Pinpoint the cell where the given text exists, returning its (x, y) midpoint coordinate. 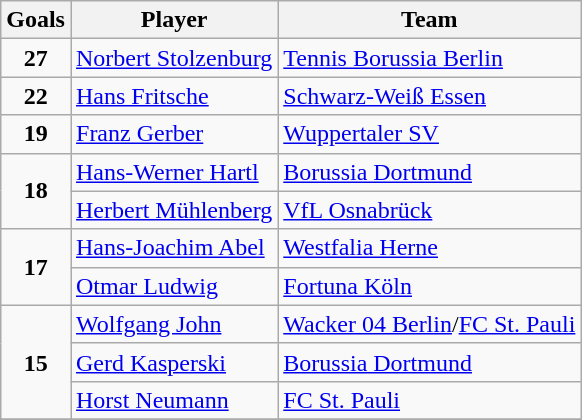
Wuppertaler SV (430, 134)
Gerd Kasperski (174, 362)
19 (36, 134)
Tennis Borussia Berlin (430, 58)
27 (36, 58)
Hans Fritsche (174, 96)
Player (174, 20)
Herbert Mühlenberg (174, 210)
18 (36, 191)
Schwarz-Weiß Essen (430, 96)
VfL Osnabrück (430, 210)
Goals (36, 20)
Franz Gerber (174, 134)
17 (36, 267)
Fortuna Köln (430, 286)
Wacker 04 Berlin/FC St. Pauli (430, 324)
15 (36, 362)
Norbert Stolzenburg (174, 58)
Otmar Ludwig (174, 286)
Wolfgang John (174, 324)
22 (36, 96)
Hans-Joachim Abel (174, 248)
Hans-Werner Hartl (174, 172)
Westfalia Herne (430, 248)
Team (430, 20)
Horst Neumann (174, 400)
FC St. Pauli (430, 400)
